Provide the (X, Y) coordinate of the cell's center where the given text is located.  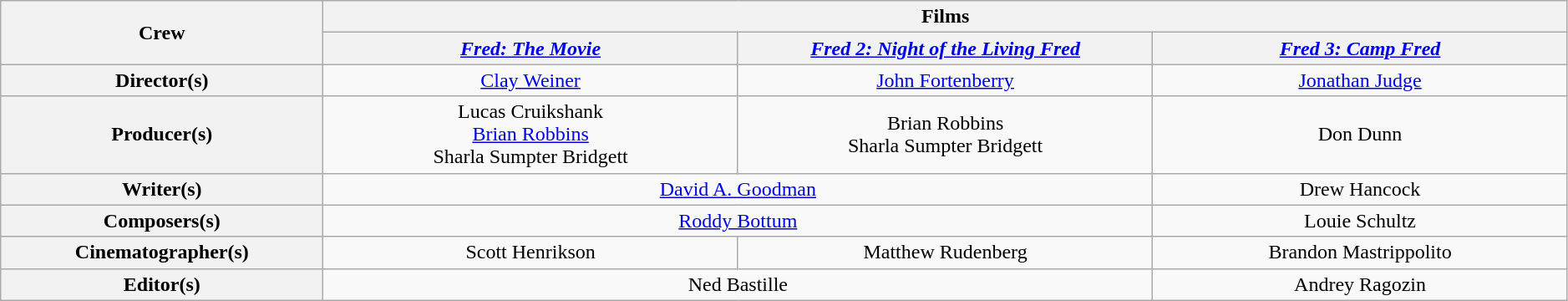
Andrey Ragozin (1360, 284)
Crew (162, 33)
Director(s) (162, 80)
Clay Weiner (530, 80)
Films (946, 17)
Editor(s) (162, 284)
David A. Goodman (738, 189)
John Fortenberry (945, 80)
Matthew Rudenberg (945, 253)
Scott Henrikson (530, 253)
Louie Schultz (1360, 221)
Composers(s) (162, 221)
Drew Hancock (1360, 189)
Don Dunn (1360, 135)
Brandon Mastrippolito (1360, 253)
Brian RobbinsSharla Sumpter Bridgett (945, 135)
Writer(s) (162, 189)
Ned Bastille (738, 284)
Fred 2: Night of the Living Fred (945, 48)
Cinematographer(s) (162, 253)
Fred: The Movie (530, 48)
Producer(s) (162, 135)
Roddy Bottum (738, 221)
Fred 3: Camp Fred (1360, 48)
Jonathan Judge (1360, 80)
Lucas CruikshankBrian RobbinsSharla Sumpter Bridgett (530, 135)
